Find where the given text appears and provide that cell's center as (X, Y) coordinate. 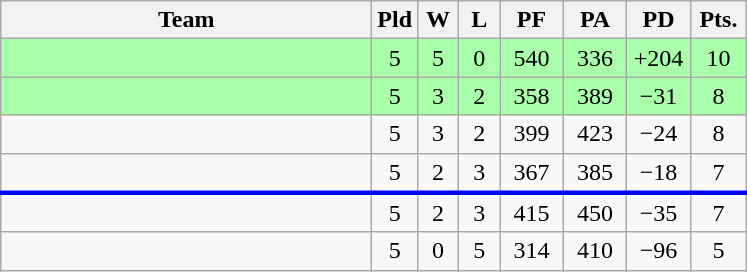
PF (532, 20)
−18 (659, 173)
358 (532, 96)
367 (532, 173)
−96 (659, 251)
415 (532, 213)
−24 (659, 134)
10 (718, 58)
314 (532, 251)
L (480, 20)
450 (595, 213)
+204 (659, 58)
540 (532, 58)
W (438, 20)
PD (659, 20)
Team (186, 20)
PA (595, 20)
Pld (395, 20)
−35 (659, 213)
423 (595, 134)
410 (595, 251)
Pts. (718, 20)
336 (595, 58)
385 (595, 173)
389 (595, 96)
399 (532, 134)
−31 (659, 96)
